Capture the cell that displays the provided text and extract its [x, y] central coordinate. 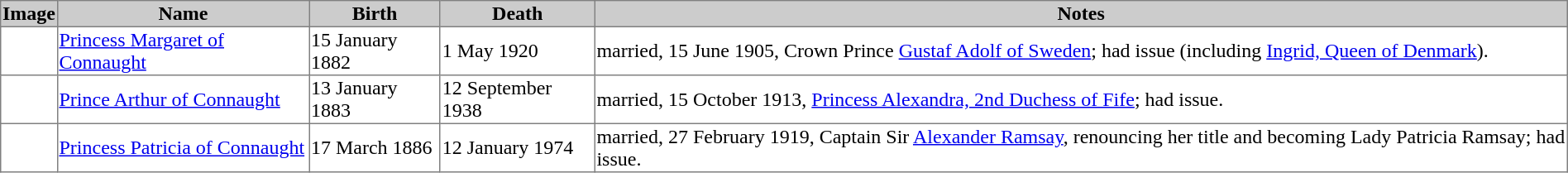
Death [518, 14]
12 January 1974 [518, 147]
13 January 1883 [375, 99]
married, 15 June 1905, Crown Prince Gustaf Adolf of Sweden; had issue (including Ingrid, Queen of Denmark). [1081, 50]
Prince Arthur of Connaught [183, 99]
15 January 1882 [375, 50]
12 September 1938 [518, 99]
Birth [375, 14]
married, 15 October 1913, Princess Alexandra, 2nd Duchess of Fife; had issue. [1081, 99]
Image [29, 14]
1 May 1920 [518, 50]
Princess Margaret of Connaught [183, 50]
Princess Patricia of Connaught [183, 147]
married, 27 February 1919, Captain Sir Alexander Ramsay, renouncing her title and becoming Lady Patricia Ramsay; had issue. [1081, 147]
17 March 1886 [375, 147]
Notes [1081, 14]
Name [183, 14]
